Provide the (x, y) coordinate of the cell's center where the given text is located.  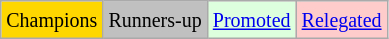
Promoted (252, 20)
Champions (52, 20)
Relegated (342, 20)
Runners-up (155, 20)
